Locate the cell with the specified text and output its (x, y) center coordinate. 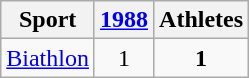
1988 (124, 20)
Athletes (202, 20)
Sport (48, 20)
Biathlon (48, 58)
